Provide the [x, y] coordinate of the cell's center where the given text is located.  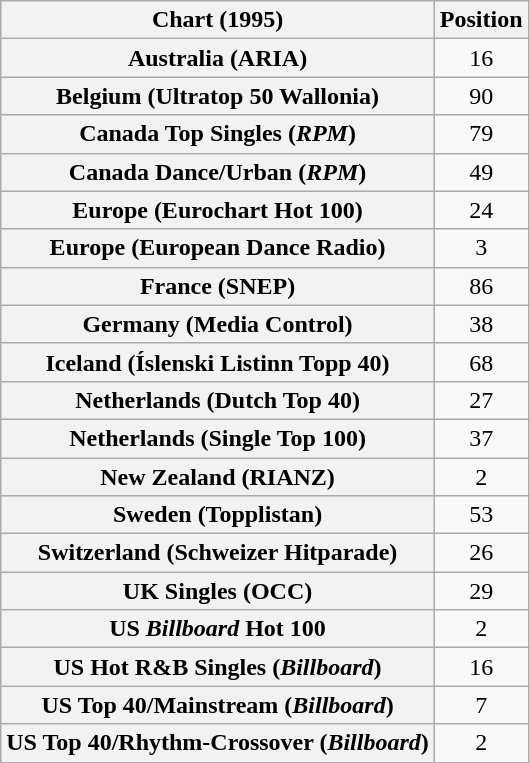
Chart (1995) [218, 20]
US Top 40/Mainstream (Billboard) [218, 705]
US Billboard Hot 100 [218, 629]
37 [481, 438]
26 [481, 553]
Australia (ARIA) [218, 58]
24 [481, 210]
Canada Dance/Urban (RPM) [218, 172]
US Top 40/Rhythm-Crossover (Billboard) [218, 743]
US Hot R&B Singles (Billboard) [218, 667]
38 [481, 324]
Iceland (Íslenski Listinn Topp 40) [218, 362]
86 [481, 286]
Belgium (Ultratop 50 Wallonia) [218, 96]
Canada Top Singles (RPM) [218, 134]
Sweden (Topplistan) [218, 515]
79 [481, 134]
53 [481, 515]
29 [481, 591]
Switzerland (Schweizer Hitparade) [218, 553]
49 [481, 172]
France (SNEP) [218, 286]
Netherlands (Dutch Top 40) [218, 400]
27 [481, 400]
Position [481, 20]
Europe (Eurochart Hot 100) [218, 210]
Germany (Media Control) [218, 324]
3 [481, 248]
New Zealand (RIANZ) [218, 477]
UK Singles (OCC) [218, 591]
Netherlands (Single Top 100) [218, 438]
68 [481, 362]
90 [481, 96]
7 [481, 705]
Europe (European Dance Radio) [218, 248]
